Return [X, Y] of the center of cell containing provided text 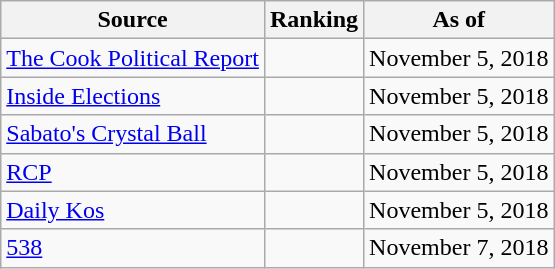
Daily Kos [133, 210]
November 7, 2018 [459, 248]
Sabato's Crystal Ball [133, 134]
Source [133, 20]
538 [133, 248]
As of [459, 20]
The Cook Political Report [133, 58]
RCP [133, 172]
Ranking [314, 20]
Inside Elections [133, 96]
